Capture the cell that displays the provided text and extract its [x, y] central coordinate. 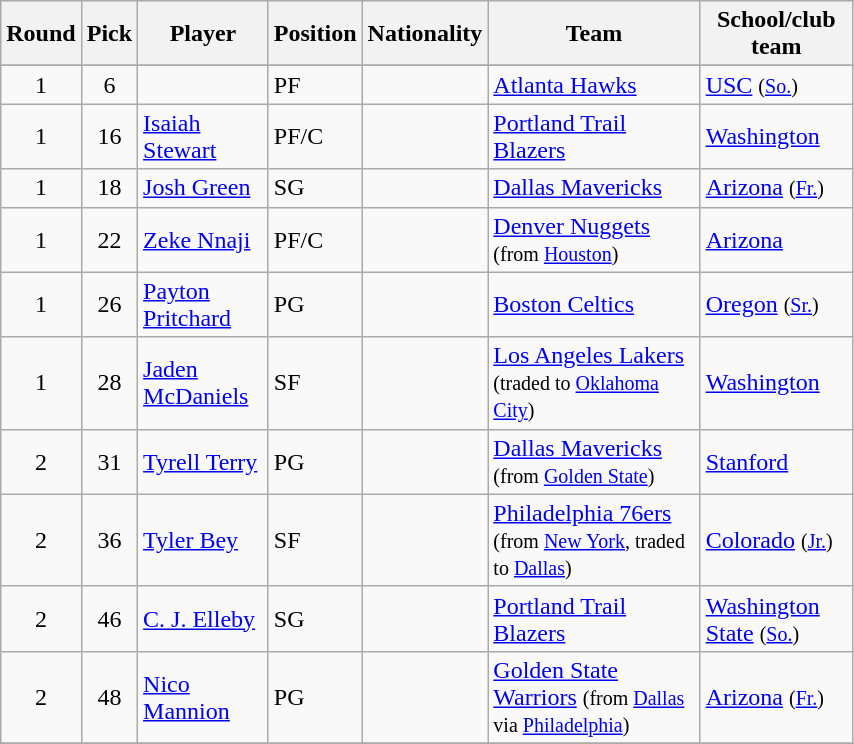
Player [204, 34]
School/club team [776, 34]
Dallas Mavericks [594, 188]
Oregon (Sr.) [776, 304]
Josh Green [204, 188]
Boston Celtics [594, 304]
Isaiah Stewart [204, 136]
Nationality [425, 34]
Zeke Nnaji [204, 240]
Nico Mannion [204, 697]
18 [109, 188]
6 [109, 85]
22 [109, 240]
16 [109, 136]
Tyler Bey [204, 540]
Golden State Warriors (from Dallas via Philadelphia) [594, 697]
Round [41, 34]
Position [315, 34]
36 [109, 540]
Atlanta Hawks [594, 85]
Payton Pritchard [204, 304]
28 [109, 383]
Dallas Mavericks (from Golden State) [594, 462]
Tyrell Terry [204, 462]
Denver Nuggets (from Houston) [594, 240]
Stanford [776, 462]
31 [109, 462]
Team [594, 34]
Los Angeles Lakers (traded to Oklahoma City) [594, 383]
Philadelphia 76ers (from New York, traded to Dallas) [594, 540]
48 [109, 697]
46 [109, 618]
Pick [109, 34]
26 [109, 304]
C. J. Elleby [204, 618]
USC (So.) [776, 85]
Jaden McDaniels [204, 383]
Arizona [776, 240]
Washington State (So.) [776, 618]
Colorado (Jr.) [776, 540]
PF [315, 85]
